Scan for the cell matching the given text and deliver its [x, y] coordinate at center. 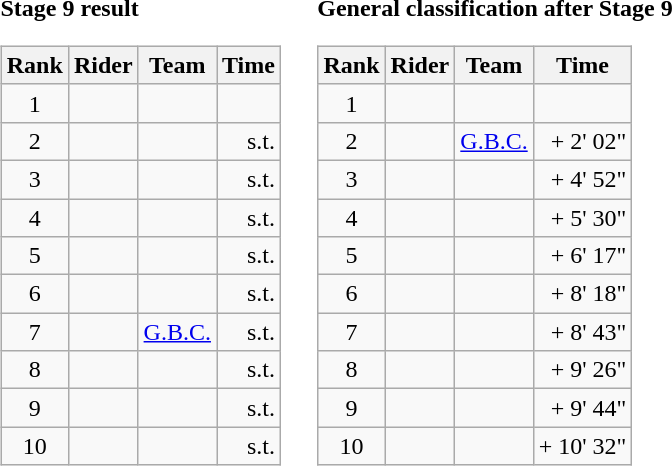
+ 4' 52" [582, 179]
+ 2' 02" [582, 141]
+ 9' 44" [582, 408]
+ 5' 30" [582, 217]
+ 8' 43" [582, 332]
+ 8' 18" [582, 294]
+ 10' 32" [582, 446]
+ 9' 26" [582, 370]
+ 6' 17" [582, 256]
